Scan for the cell matching the given text and deliver its [X, Y] coordinate at center. 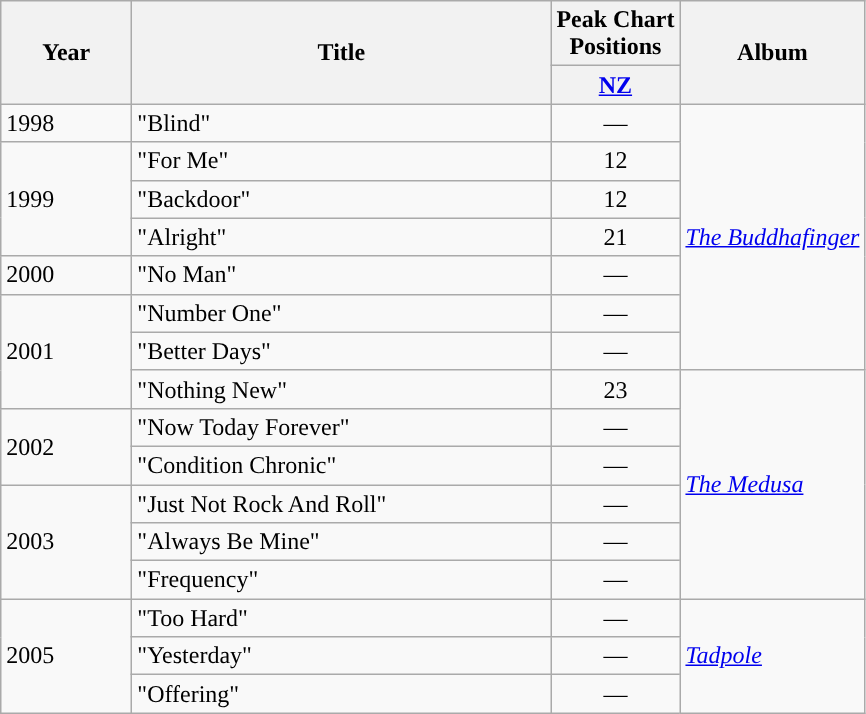
"Always Be Mine" [342, 542]
2003 [66, 541]
"For Me" [342, 161]
"Offering" [342, 694]
Title [342, 52]
Year [66, 52]
2001 [66, 351]
21 [616, 237]
2002 [66, 446]
23 [616, 389]
Tadpole [772, 656]
NZ [616, 85]
1999 [66, 199]
"Blind" [342, 123]
"No Man" [342, 275]
"Backdoor" [342, 199]
"Now Today Forever" [342, 427]
The Buddhafinger [772, 237]
2005 [66, 656]
1998 [66, 123]
"Nothing New" [342, 389]
2000 [66, 275]
"Condition Chronic" [342, 465]
"Better Days" [342, 351]
"Alright" [342, 237]
"Too Hard" [342, 618]
"Number One" [342, 313]
"Yesterday" [342, 656]
The Medusa [772, 484]
"Frequency" [342, 580]
"Just Not Rock And Roll" [342, 503]
Album [772, 52]
Peak ChartPositions [616, 34]
